Search for the cell housing the specified text and yield its (X, Y) center coordinate. 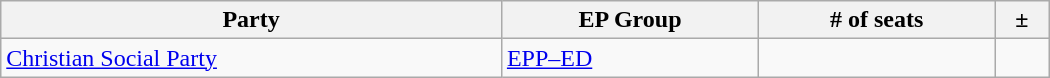
# of seats (877, 20)
Christian Social Party (252, 58)
Party (252, 20)
EP Group (630, 20)
± (1022, 20)
EPP–ED (630, 58)
